Extract the [x, y] coordinate from the center of the cell holding the provided text.  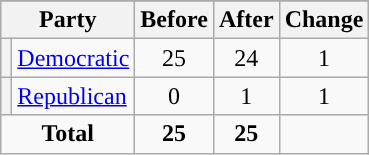
Party [68, 20]
0 [174, 96]
Democratic [74, 58]
Republican [74, 96]
Before [174, 20]
24 [246, 58]
Change [324, 20]
Total [68, 134]
After [246, 20]
